Return [x, y] of the center of cell containing provided text 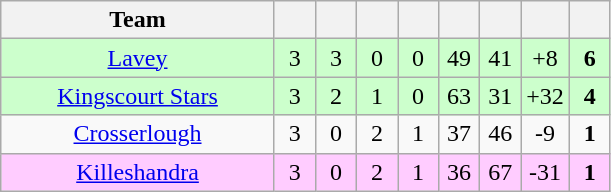
-9 [546, 134]
Killeshandra [138, 172]
31 [500, 96]
4 [590, 96]
+8 [546, 58]
67 [500, 172]
36 [460, 172]
Lavey [138, 58]
49 [460, 58]
6 [590, 58]
Kingscourt Stars [138, 96]
37 [460, 134]
63 [460, 96]
+32 [546, 96]
-31 [546, 172]
Crosserlough [138, 134]
Team [138, 20]
41 [500, 58]
46 [500, 134]
